Provide the (X, Y) coordinate of the cell's center where the given text is located.  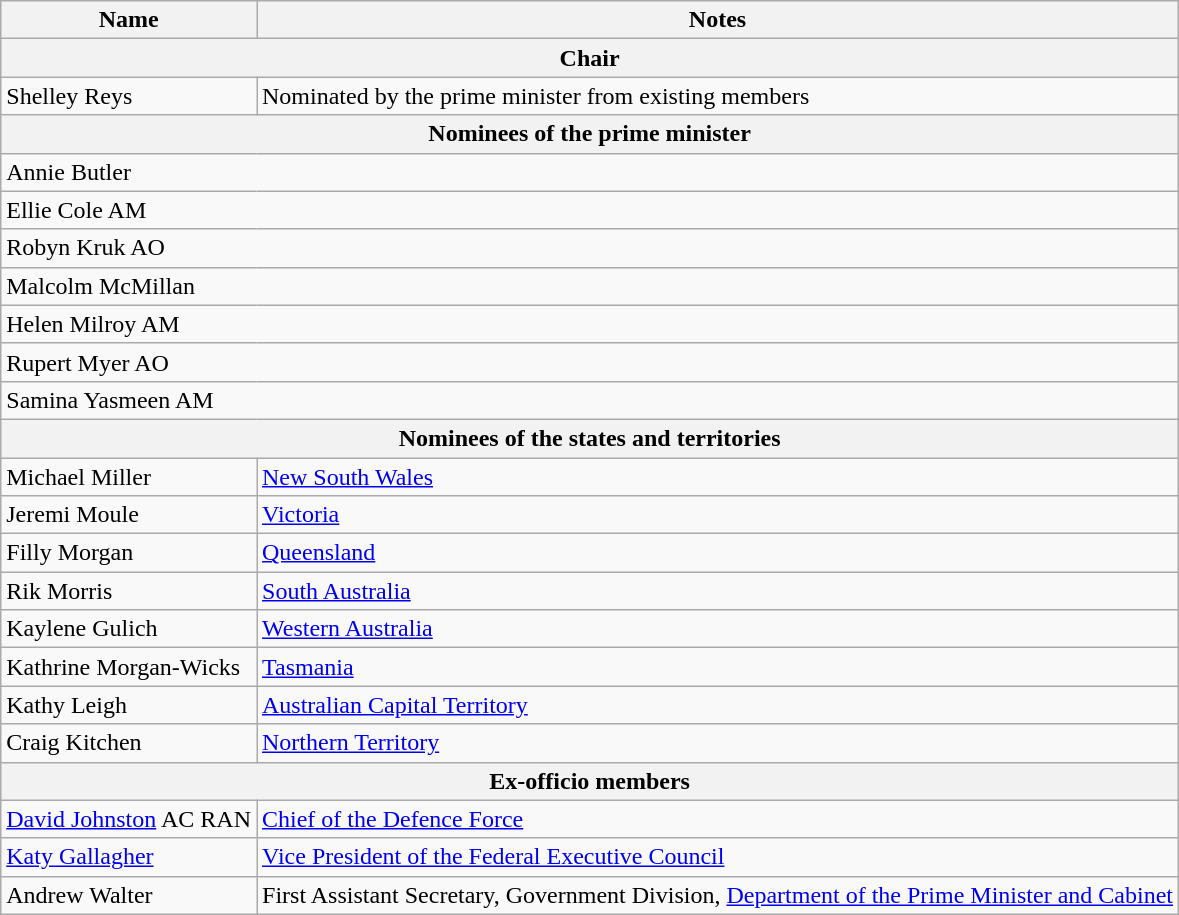
Malcolm McMillan (590, 286)
Rupert Myer AO (590, 362)
Ex-officio members (590, 781)
Name (129, 20)
Helen Milroy AM (590, 324)
South Australia (717, 591)
Ellie Cole AM (590, 210)
Notes (717, 20)
Michael Miller (129, 477)
Rik Morris (129, 591)
Chief of the Defence Force (717, 819)
Queensland (717, 553)
Annie Butler (590, 172)
Katy Gallagher (129, 857)
First Assistant Secretary, Government Division, Department of the Prime Minister and Cabinet (717, 895)
Australian Capital Territory (717, 705)
Tasmania (717, 667)
Vice President of the Federal Executive Council (717, 857)
Craig Kitchen (129, 743)
Kathrine Morgan-Wicks (129, 667)
Kaylene Gulich (129, 629)
Chair (590, 58)
Jeremi Moule (129, 515)
Nominees of the prime minister (590, 134)
Andrew Walter (129, 895)
Northern Territory (717, 743)
David Johnston AC RAN (129, 819)
Nominated by the prime minister from existing members (717, 96)
Kathy Leigh (129, 705)
Victoria (717, 515)
Robyn Kruk AO (590, 248)
Nominees of the states and territories (590, 438)
New South Wales (717, 477)
Filly Morgan (129, 553)
Shelley Reys (129, 96)
Samina Yasmeen AM (590, 400)
Western Australia (717, 629)
